Detect which cell encompasses the target text, then output its (X, Y) center coordinate. 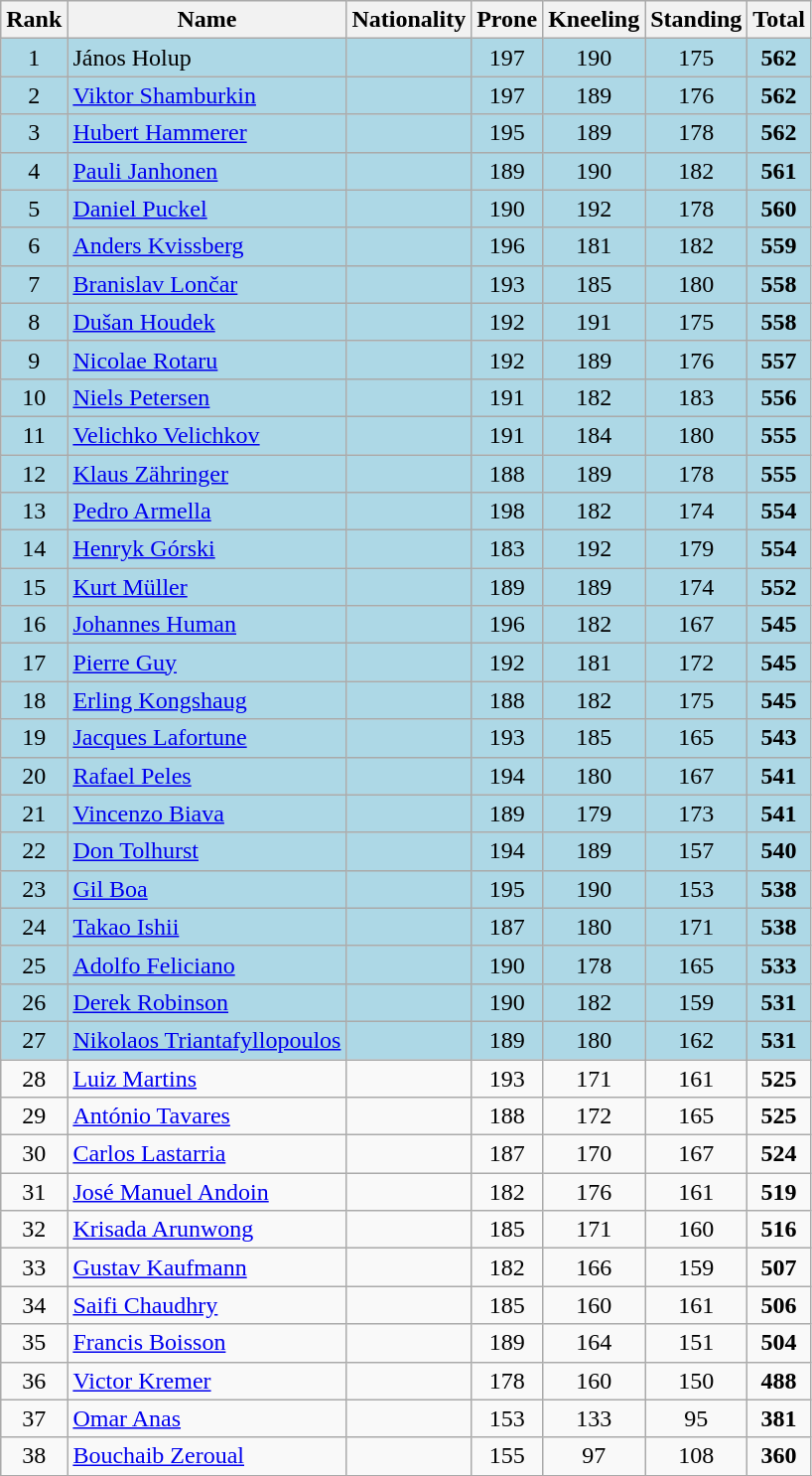
Niels Petersen (206, 397)
556 (779, 397)
Derek Robinson (206, 1002)
Johannes Human (206, 625)
Prone (507, 20)
14 (34, 549)
151 (697, 1343)
4 (34, 171)
Pierre Guy (206, 663)
504 (779, 1343)
12 (34, 474)
Hubert Hammerer (206, 133)
36 (34, 1381)
95 (697, 1418)
552 (779, 587)
Takao Ishii (206, 927)
557 (779, 360)
507 (779, 1267)
170 (594, 1154)
Bouchaib Zeroual (206, 1456)
20 (34, 776)
108 (697, 1456)
155 (507, 1456)
Nikolaos Triantafyllopoulos (206, 1040)
488 (779, 1381)
Carlos Lastarria (206, 1154)
10 (34, 397)
166 (594, 1267)
Omar Anas (206, 1418)
Henryk Górski (206, 549)
164 (594, 1343)
Dušan Houdek (206, 322)
27 (34, 1040)
8 (34, 322)
26 (34, 1002)
33 (34, 1267)
Erling Kongshaug (206, 700)
János Holup (206, 58)
Vincenzo Biava (206, 813)
11 (34, 435)
6 (34, 246)
198 (507, 512)
543 (779, 738)
30 (34, 1154)
Pedro Armella (206, 512)
37 (34, 1418)
Pauli Janhonen (206, 171)
540 (779, 851)
3 (34, 133)
19 (34, 738)
Francis Boisson (206, 1343)
Jacques Lafortune (206, 738)
Krisada Arunwong (206, 1230)
516 (779, 1230)
519 (779, 1192)
Velichko Velichkov (206, 435)
Don Tolhurst (206, 851)
31 (34, 1192)
25 (34, 964)
Rank (34, 20)
38 (34, 1456)
561 (779, 171)
381 (779, 1418)
28 (34, 1078)
29 (34, 1116)
Victor Kremer (206, 1381)
Adolfo Feliciano (206, 964)
32 (34, 1230)
97 (594, 1456)
524 (779, 1154)
Total (779, 20)
Klaus Zähringer (206, 474)
16 (34, 625)
9 (34, 360)
5 (34, 209)
150 (697, 1381)
17 (34, 663)
Nationality (409, 20)
2 (34, 95)
34 (34, 1305)
1 (34, 58)
Standing (697, 20)
Daniel Puckel (206, 209)
7 (34, 284)
21 (34, 813)
18 (34, 700)
15 (34, 587)
560 (779, 209)
559 (779, 246)
533 (779, 964)
162 (697, 1040)
133 (594, 1418)
157 (697, 851)
24 (34, 927)
Luiz Martins (206, 1078)
Nicolae Rotaru (206, 360)
22 (34, 851)
Saifi Chaudhry (206, 1305)
506 (779, 1305)
Kurt Müller (206, 587)
António Tavares (206, 1116)
Branislav Lončar (206, 284)
23 (34, 889)
184 (594, 435)
Gustav Kaufmann (206, 1267)
173 (697, 813)
Gil Boa (206, 889)
13 (34, 512)
Name (206, 20)
Anders Kvissberg (206, 246)
Viktor Shamburkin (206, 95)
360 (779, 1456)
Kneeling (594, 20)
35 (34, 1343)
Rafael Peles (206, 776)
José Manuel Andoin (206, 1192)
